Return (x, y) of the center of cell containing provided text 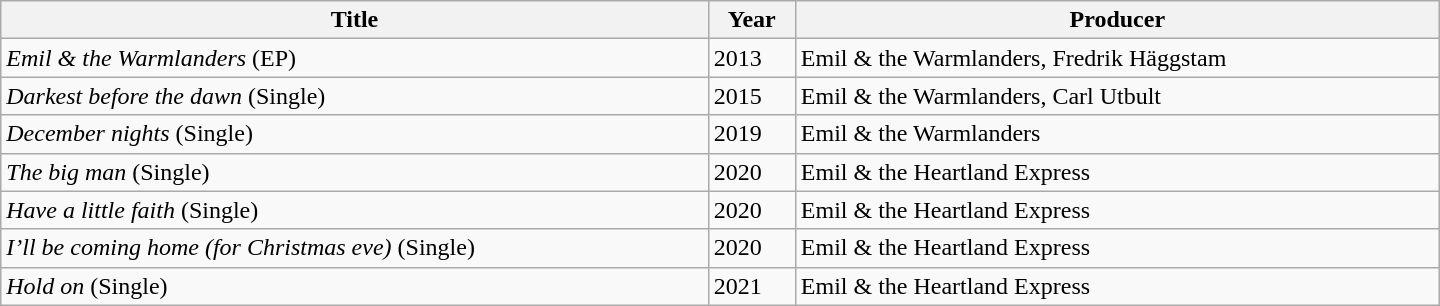
I’ll be coming home (for Christmas eve) (Single) (354, 248)
Emil & the Warmlanders, Carl Utbult (1117, 96)
Year (752, 20)
Emil & the Warmlanders (1117, 134)
Hold on (Single) (354, 286)
Have a little faith (Single) (354, 210)
2019 (752, 134)
2015 (752, 96)
The big man (Single) (354, 172)
Darkest before the dawn (Single) (354, 96)
Title (354, 20)
December nights (Single) (354, 134)
2021 (752, 286)
Producer (1117, 20)
Emil & the Warmlanders (EP) (354, 58)
Emil & the Warmlanders, Fredrik Häggstam (1117, 58)
2013 (752, 58)
